Extract the (X, Y) coordinate from the center of the cell holding the provided text.  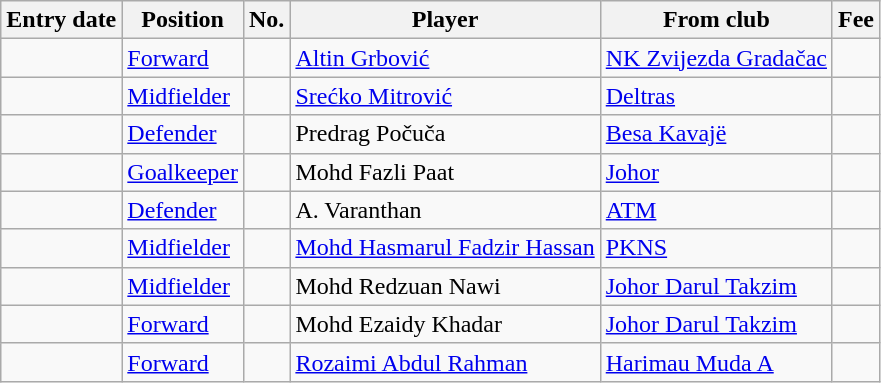
Mohd Ezaidy Khadar (445, 324)
NK Zvijezda Gradačac (716, 58)
Besa Kavajë (716, 134)
Deltras (716, 96)
Rozaimi Abdul Rahman (445, 362)
Srećko Mitrović (445, 96)
Mohd Fazli Paat (445, 172)
Mohd Redzuan Nawi (445, 286)
Mohd Hasmarul Fadzir Hassan (445, 248)
Goalkeeper (183, 172)
Altin Grbović (445, 58)
Harimau Muda A (716, 362)
ATM (716, 210)
Position (183, 20)
Johor (716, 172)
From club (716, 20)
PKNS (716, 248)
No. (266, 20)
Entry date (62, 20)
Fee (856, 20)
Predrag Počuča (445, 134)
Player (445, 20)
A. Varanthan (445, 210)
